Return [X, Y] of the center of cell containing provided text 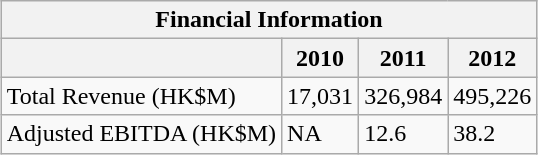
38.2 [492, 134]
2012 [492, 58]
326,984 [404, 96]
2011 [404, 58]
12.6 [404, 134]
Financial Information [269, 20]
NA [320, 134]
17,031 [320, 96]
Adjusted EBITDA (HK$M) [141, 134]
2010 [320, 58]
495,226 [492, 96]
Total Revenue (HK$M) [141, 96]
